Return [x, y] of the center of cell containing provided text 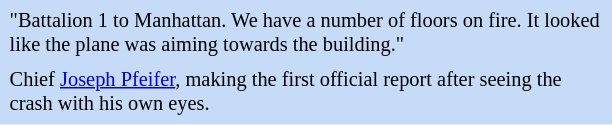
"Battalion 1 to Manhattan. We have a number of floors on fire. It looked like the plane was aiming towards the building." [306, 34]
Chief Joseph Pfeifer, making the first official report after seeing the crash with his own eyes. [306, 92]
